Identify which cell holds the provided text, then report its (X, Y) central coordinate. 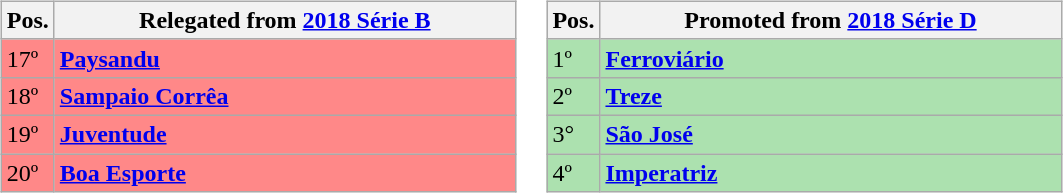
20º (28, 173)
Juventude (284, 134)
17º (28, 58)
Relegated from 2018 Série B (284, 20)
Paysandu (284, 58)
Imperatriz (830, 173)
2º (574, 96)
Sampaio Corrêa (284, 96)
Boa Esporte (284, 173)
Ferroviário (830, 58)
19º (28, 134)
18º (28, 96)
Treze (830, 96)
São José (830, 134)
Promoted from 2018 Série D (830, 20)
4º (574, 173)
3° (574, 134)
1º (574, 58)
